Return the [x, y] coordinate for the center point of the cell that contains the specified text.  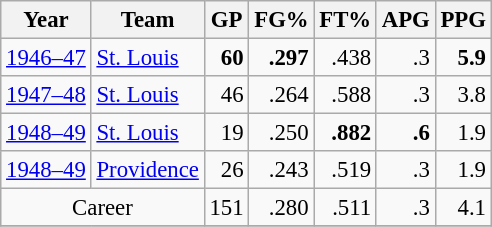
.882 [346, 133]
FG% [282, 20]
.511 [346, 208]
26 [226, 170]
Team [148, 20]
GP [226, 20]
APG [406, 20]
5.9 [463, 58]
.6 [406, 133]
FT% [346, 20]
1947–48 [46, 95]
.243 [282, 170]
Providence [148, 170]
4.1 [463, 208]
.280 [282, 208]
60 [226, 58]
.250 [282, 133]
151 [226, 208]
.519 [346, 170]
PPG [463, 20]
1946–47 [46, 58]
46 [226, 95]
.438 [346, 58]
Year [46, 20]
Career [102, 208]
.297 [282, 58]
19 [226, 133]
3.8 [463, 95]
.588 [346, 95]
.264 [282, 95]
